Scan for the cell matching the given text and deliver its [X, Y] coordinate at center. 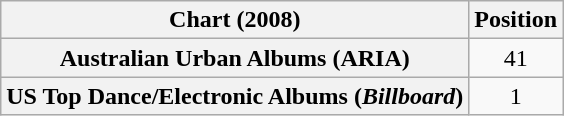
US Top Dance/Electronic Albums (Billboard) [235, 96]
41 [516, 58]
Chart (2008) [235, 20]
Position [516, 20]
Australian Urban Albums (ARIA) [235, 58]
1 [516, 96]
